For the text-containing cell, return its midpoint in [X, Y] coordinate format. 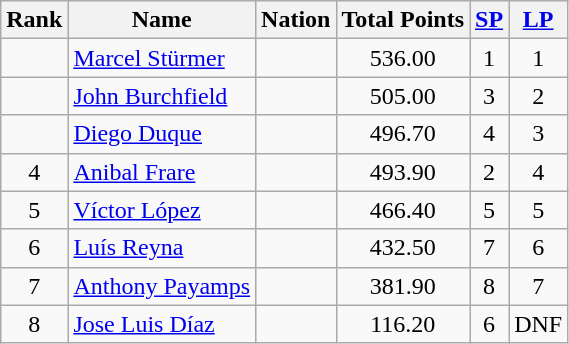
DNF [538, 324]
Rank [34, 20]
116.20 [403, 324]
496.70 [403, 134]
536.00 [403, 58]
493.90 [403, 172]
Diego Duque [162, 134]
466.40 [403, 210]
Anthony Payamps [162, 286]
SP [490, 20]
LP [538, 20]
Marcel Stürmer [162, 58]
432.50 [403, 248]
505.00 [403, 96]
Name [162, 20]
Víctor López [162, 210]
Nation [296, 20]
Jose Luis Díaz [162, 324]
Anibal Frare [162, 172]
John Burchfield [162, 96]
381.90 [403, 286]
Luís Reyna [162, 248]
Total Points [403, 20]
